Capture the cell that displays the provided text and extract its [x, y] central coordinate. 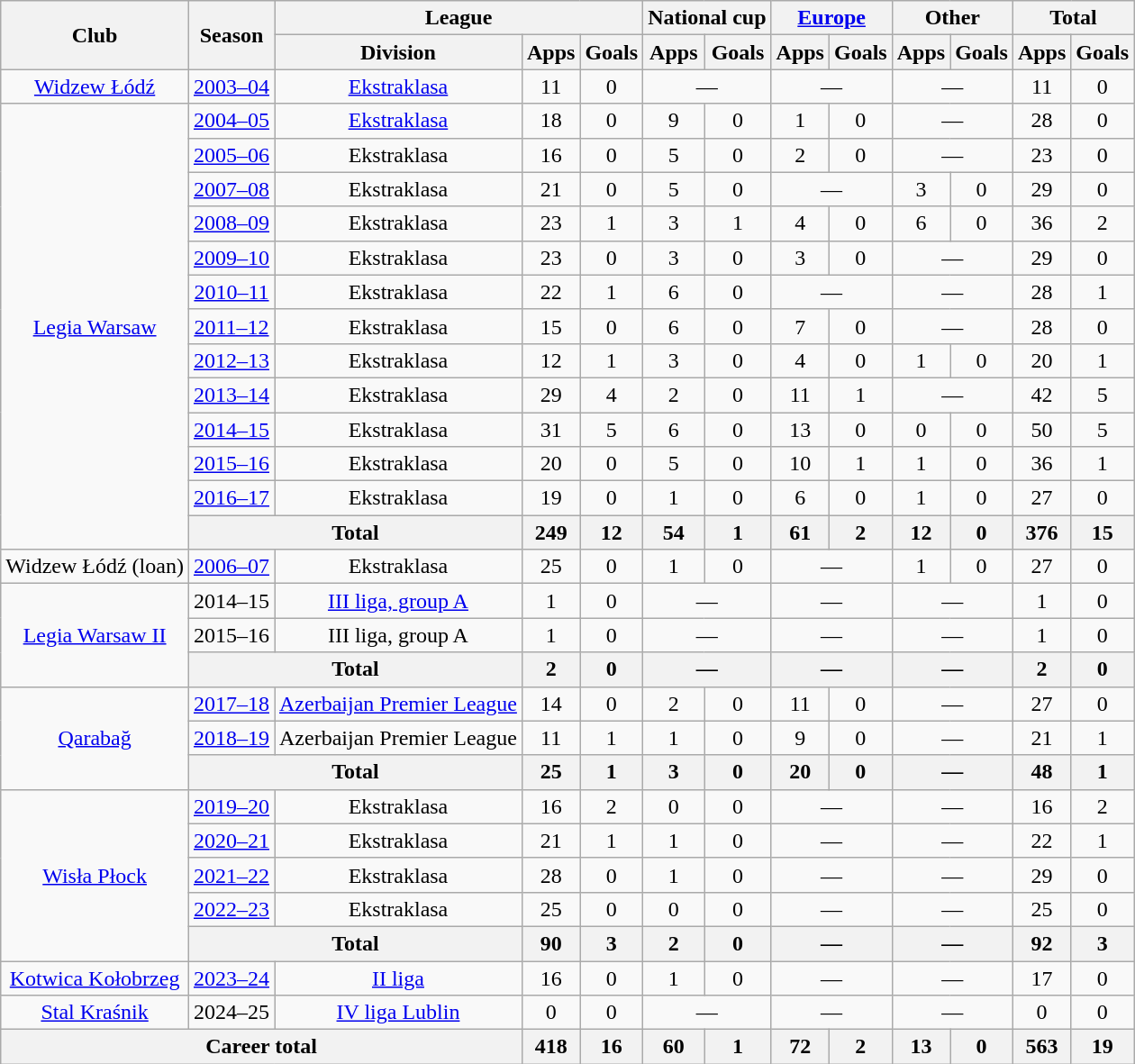
Legia Warsaw [95, 326]
2007–08 [231, 189]
2020–21 [231, 841]
Division [398, 52]
Kotwica Kołobrzeg [95, 978]
Wisła Płock [95, 875]
72 [800, 1047]
563 [1041, 1047]
II liga [398, 978]
376 [1041, 532]
418 [550, 1047]
18 [550, 121]
Widzew Łódź [95, 86]
61 [800, 532]
2023–24 [231, 978]
Club [95, 35]
249 [550, 532]
7 [800, 326]
90 [550, 943]
Europe [831, 18]
14 [550, 704]
2012–13 [231, 360]
2011–12 [231, 326]
2003–04 [231, 86]
50 [1041, 430]
2017–18 [231, 704]
2016–17 [231, 498]
2010–11 [231, 292]
2024–25 [231, 1013]
IV liga Lublin [398, 1013]
2006–07 [231, 567]
2004–05 [231, 121]
Widzew Łódź (loan) [95, 567]
92 [1041, 943]
48 [1041, 772]
2018–19 [231, 738]
60 [674, 1047]
17 [1041, 978]
Qarabağ [95, 738]
2013–14 [231, 395]
2009–10 [231, 258]
2021–22 [231, 875]
2005–06 [231, 155]
10 [800, 464]
Season [231, 35]
National cup [707, 18]
2008–09 [231, 223]
League [458, 18]
2022–23 [231, 909]
Stal Kraśnik [95, 1013]
54 [674, 532]
42 [1041, 395]
2019–20 [231, 806]
Career total [261, 1047]
31 [550, 430]
Legia Warsaw II [95, 635]
Other [952, 18]
